Capture the cell that displays the provided text and extract its [x, y] central coordinate. 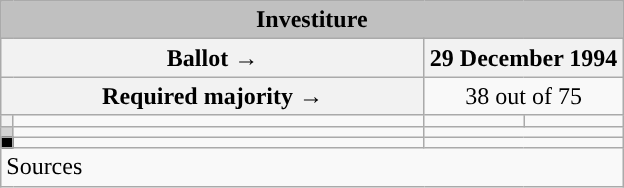
Sources [312, 167]
Required majority → [213, 96]
29 December 1994 [524, 58]
Investiture [312, 20]
38 out of 75 [524, 96]
Ballot → [213, 58]
